Capture the cell that displays the provided text and extract its [x, y] central coordinate. 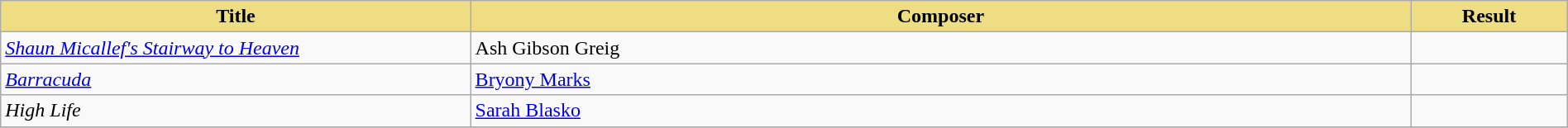
Bryony Marks [941, 79]
High Life [236, 111]
Sarah Blasko [941, 111]
Barracuda [236, 79]
Result [1489, 17]
Title [236, 17]
Ash Gibson Greig [941, 48]
Composer [941, 17]
Shaun Micallef's Stairway to Heaven [236, 48]
